Determine the (X, Y) coordinate at the center of the cell enclosing the given text.  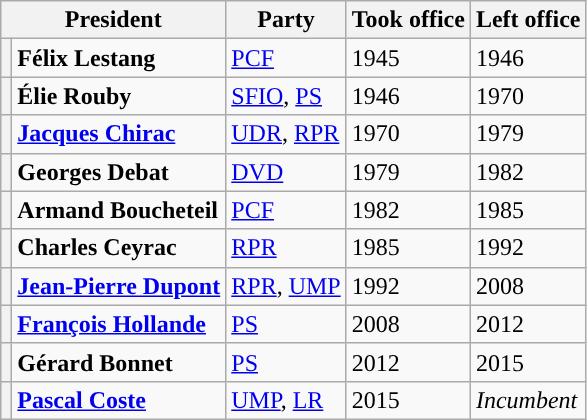
1945 (408, 58)
Gérard Bonnet (119, 362)
Armand Boucheteil (119, 210)
President (114, 20)
SFIO, PS (286, 96)
Jacques Chirac (119, 134)
Party (286, 20)
DVD (286, 172)
Élie Rouby (119, 96)
UMP, LR (286, 400)
Charles Ceyrac (119, 248)
Pascal Coste (119, 400)
RPR, UMP (286, 286)
Jean-Pierre Dupont (119, 286)
Took office (408, 20)
Georges Debat (119, 172)
RPR (286, 248)
Left office (528, 20)
UDR, RPR (286, 134)
Félix Lestang (119, 58)
Incumbent (528, 400)
François Hollande (119, 324)
